Locate the cell with the specified text and output its [X, Y] center coordinate. 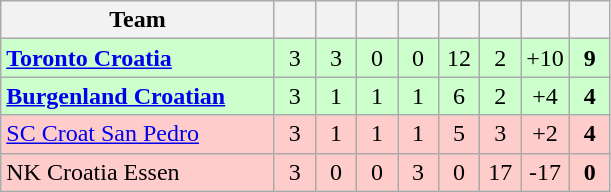
NK Croatia Essen [138, 172]
6 [460, 96]
Team [138, 20]
9 [590, 58]
5 [460, 134]
+4 [546, 96]
SC Croat San Pedro [138, 134]
Toronto Croatia [138, 58]
12 [460, 58]
Burgenland Croatian [138, 96]
+2 [546, 134]
+10 [546, 58]
-17 [546, 172]
17 [500, 172]
